Locate the cell with the specified text and output its [x, y] center coordinate. 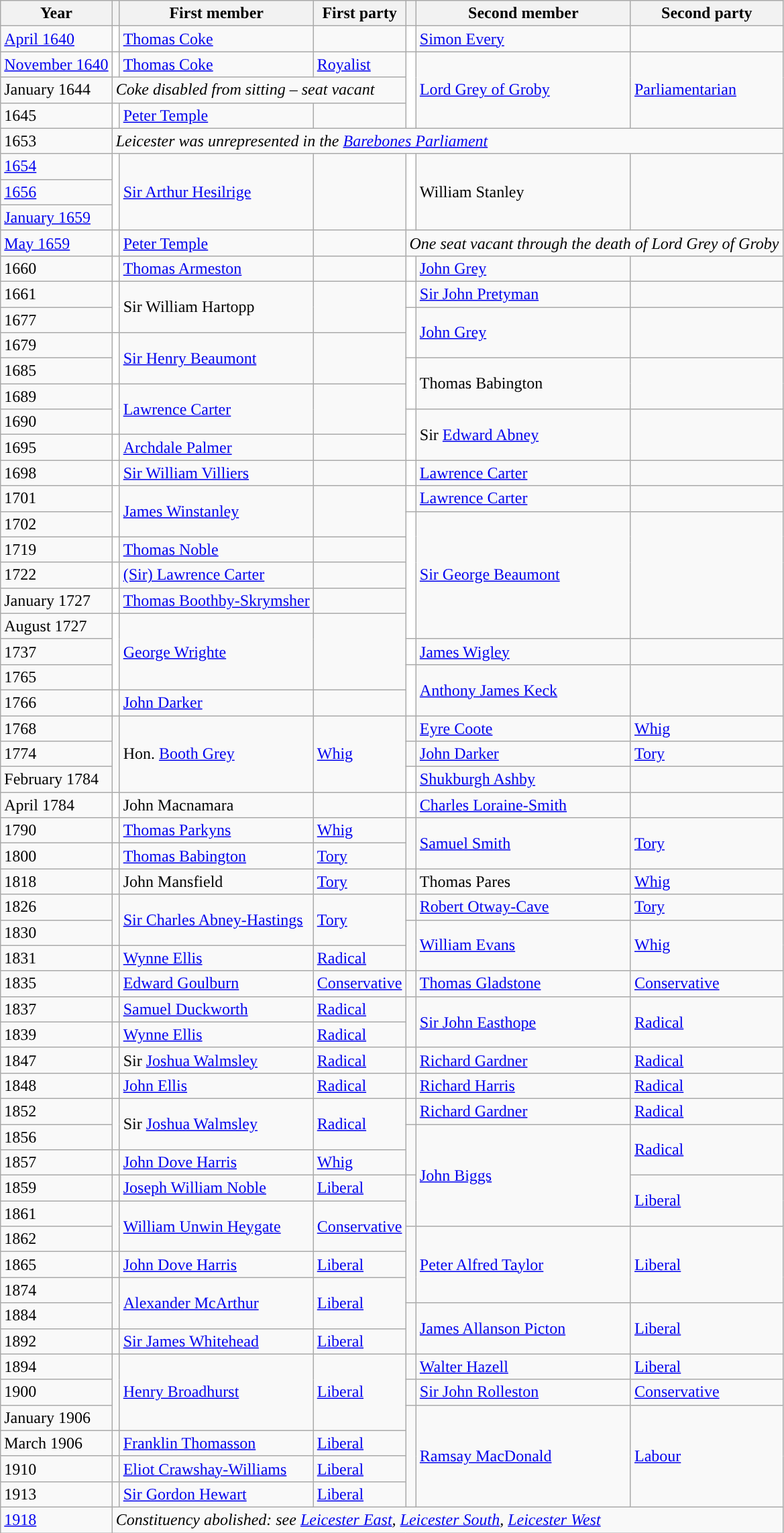
1768 [56, 728]
Sir John Rolleston [523, 1392]
Sir Charles Abney-Hastings [216, 920]
Thomas Gladstone [523, 984]
1690 [56, 422]
James Allanson Picton [523, 1328]
Archdale Palmer [216, 447]
Leicester was unrepresented in the Barebones Parliament [447, 141]
1818 [56, 882]
Charles Loraine-Smith [523, 805]
John Biggs [523, 1175]
1653 [56, 141]
Sir John Easthope [523, 1022]
Robert Otway-Cave [523, 907]
One seat vacant through the death of Lord Grey of Groby [594, 243]
1859 [56, 1188]
Walter Hazell [523, 1367]
Second member [523, 13]
1848 [56, 1086]
1689 [56, 397]
1698 [56, 473]
William Stanley [523, 192]
1790 [56, 831]
Sir Edward Abney [523, 435]
1701 [56, 498]
Labour [707, 1456]
April 1640 [56, 39]
Edward Goulburn [216, 984]
1679 [56, 346]
Hon. Booth Grey [216, 753]
(Sir) Lawrence Carter [216, 575]
1695 [56, 447]
1656 [56, 192]
Richard Harris [523, 1086]
Thomas Pares [523, 882]
1702 [56, 524]
January 1659 [56, 217]
1874 [56, 1290]
Sir William Hartopp [216, 307]
January 1644 [56, 90]
1800 [56, 856]
John Mansfield [216, 882]
Thomas Parkyns [216, 831]
James Winstanley [216, 511]
Ramsay MacDonald [523, 1456]
Eyre Coote [523, 728]
1865 [56, 1265]
Constituency abolished: see Leicester East, Leicester South, Leicester West [447, 1520]
1737 [56, 651]
1830 [56, 933]
Simon Every [523, 39]
1766 [56, 702]
1852 [56, 1111]
1900 [56, 1392]
Shukburgh Ashby [523, 780]
1685 [56, 371]
William Evans [523, 945]
Henry Broadhurst [216, 1392]
1856 [56, 1137]
Peter Alfred Taylor [523, 1265]
George Wrighte [216, 651]
Eliot Crawshay-Williams [216, 1469]
Royalist [359, 64]
Year [56, 13]
1831 [56, 958]
1826 [56, 907]
1862 [56, 1239]
Alexander McArthur [216, 1303]
Sir Gordon Hewart [216, 1494]
April 1784 [56, 805]
1835 [56, 984]
James Wigley [523, 651]
1677 [56, 320]
Parliamentarian [707, 90]
1837 [56, 1009]
Sir William Villiers [216, 473]
Sir Henry Beaumont [216, 358]
1847 [56, 1060]
1857 [56, 1163]
1719 [56, 549]
Thomas Noble [216, 549]
First party [359, 13]
1645 [56, 115]
Joseph William Noble [216, 1188]
March 1906 [56, 1443]
Lord Grey of Groby [523, 90]
Thomas Boothby-Skrymsher [216, 600]
1765 [56, 677]
January 1727 [56, 600]
John Macnamara [216, 805]
Samuel Duckworth [216, 1009]
Sir Arthur Hesilrige [216, 192]
John Ellis [216, 1086]
Second party [707, 13]
1894 [56, 1367]
1661 [56, 294]
Coke disabled from sitting – seat vacant [259, 90]
August 1727 [56, 626]
Sir John Pretyman [523, 294]
1913 [56, 1494]
Sir James Whitehead [216, 1341]
Anthony James Keck [523, 690]
1884 [56, 1316]
1774 [56, 754]
1918 [56, 1520]
January 1906 [56, 1418]
Samuel Smith [523, 843]
1910 [56, 1469]
1839 [56, 1035]
May 1659 [56, 243]
Franklin Thomasson [216, 1443]
1861 [56, 1214]
1660 [56, 268]
1654 [56, 166]
Thomas Armeston [216, 268]
November 1640 [56, 64]
1892 [56, 1341]
1722 [56, 575]
Sir George Beaumont [523, 575]
February 1784 [56, 780]
William Unwin Heygate [216, 1226]
First member [216, 13]
